From the cell containing the given text, extract its center point as [X, Y] coordinate. 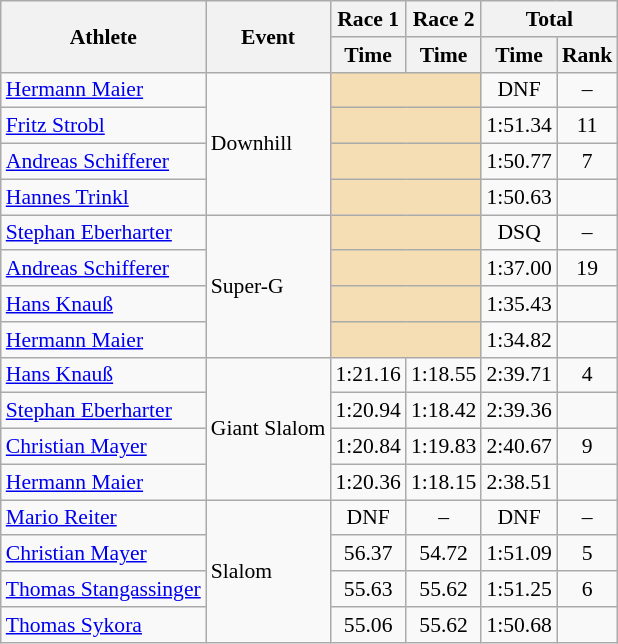
1:34.82 [518, 340]
9 [588, 447]
1:51.09 [518, 554]
Downhill [268, 143]
1:18.55 [444, 375]
Thomas Sykora [104, 625]
Race 1 [368, 19]
2:39.71 [518, 375]
Rank [588, 55]
5 [588, 554]
Giant Slalom [268, 428]
54.72 [444, 554]
Race 2 [444, 19]
Event [268, 36]
1:20.84 [368, 447]
Thomas Stangassinger [104, 589]
6 [588, 589]
Super-G [268, 286]
1:21.16 [368, 375]
1:50.77 [518, 162]
2:40.67 [518, 447]
4 [588, 375]
1:19.83 [444, 447]
DSQ [518, 233]
Total [549, 19]
1:37.00 [518, 269]
1:50.68 [518, 625]
55.06 [368, 625]
Athlete [104, 36]
Mario Reiter [104, 518]
11 [588, 126]
1:18.15 [444, 482]
2:39.36 [518, 411]
1:20.94 [368, 411]
1:50.63 [518, 197]
1:51.25 [518, 589]
55.63 [368, 589]
19 [588, 269]
1:35.43 [518, 304]
1:51.34 [518, 126]
2:38.51 [518, 482]
1:18.42 [444, 411]
Slalom [268, 571]
Hannes Trinkl [104, 197]
7 [588, 162]
Fritz Strobl [104, 126]
56.37 [368, 554]
1:20.36 [368, 482]
